Capture the cell that displays the provided text and extract its [x, y] central coordinate. 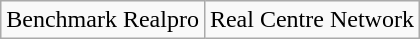
Benchmark Realpro [103, 20]
Real Centre Network [312, 20]
